Identify which cell holds the provided text, then report its (x, y) central coordinate. 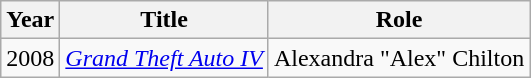
Role (398, 20)
2008 (30, 58)
Title (164, 20)
Grand Theft Auto IV (164, 58)
Alexandra "Alex" Chilton (398, 58)
Year (30, 20)
